Scan for the cell matching the given text and deliver its (x, y) coordinate at center. 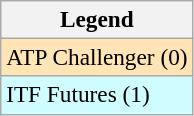
ITF Futures (1) (97, 95)
Legend (97, 19)
ATP Challenger (0) (97, 57)
